Return (x, y) of the center of cell containing provided text 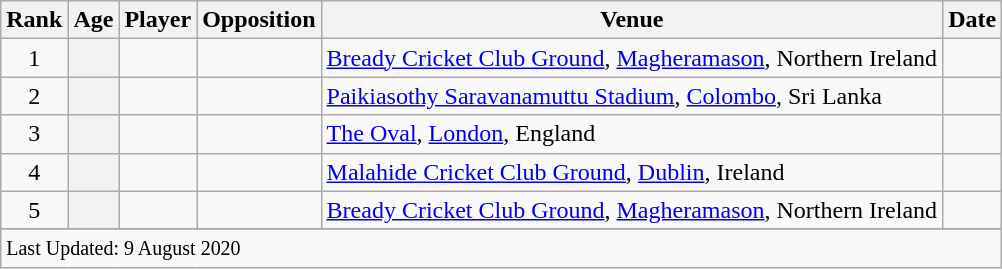
Venue (632, 20)
1 (34, 58)
Player (158, 20)
Paikiasothy Saravanamuttu Stadium, Colombo, Sri Lanka (632, 96)
Age (94, 20)
2 (34, 96)
The Oval, London, England (632, 134)
Date (972, 20)
Last Updated: 9 August 2020 (502, 248)
4 (34, 172)
3 (34, 134)
5 (34, 210)
Malahide Cricket Club Ground, Dublin, Ireland (632, 172)
Opposition (259, 20)
Rank (34, 20)
